Identify which cell holds the provided text, then report its (x, y) central coordinate. 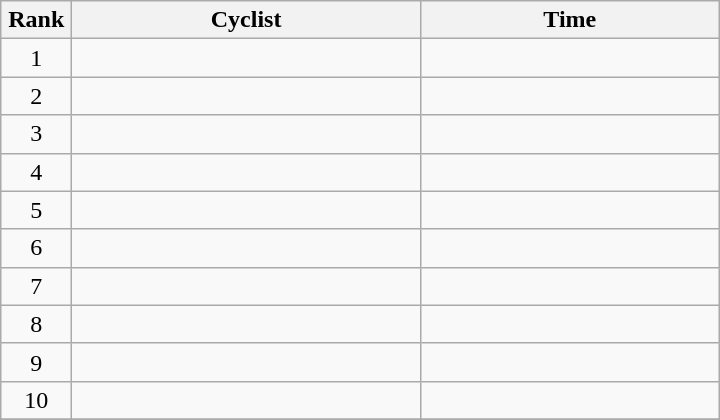
9 (36, 362)
Cyclist (246, 20)
7 (36, 286)
10 (36, 400)
5 (36, 210)
4 (36, 172)
6 (36, 248)
1 (36, 58)
Rank (36, 20)
8 (36, 324)
3 (36, 134)
2 (36, 96)
Time (570, 20)
